Locate the cell with the specified text and output its [x, y] center coordinate. 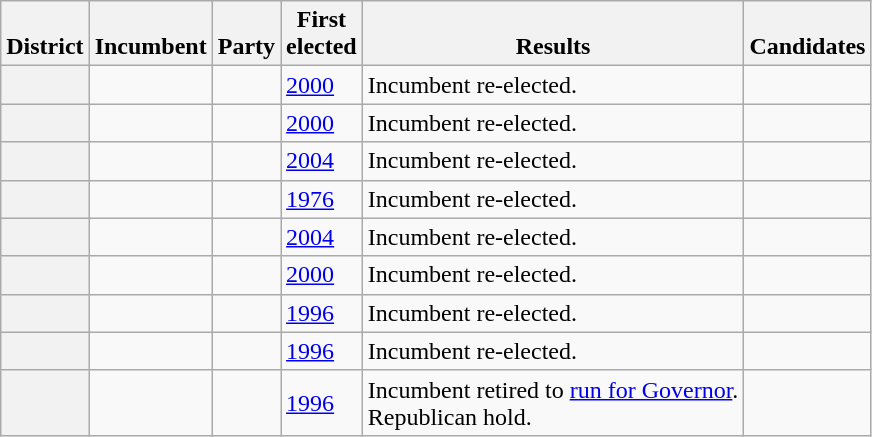
1976 [322, 199]
Results [553, 34]
Incumbent retired to run for Governor.Republican hold. [553, 402]
Party [246, 34]
Firstelected [322, 34]
Incumbent [150, 34]
Candidates [808, 34]
District [45, 34]
